Determine the (X, Y) coordinate at the center of the cell enclosing the given text.  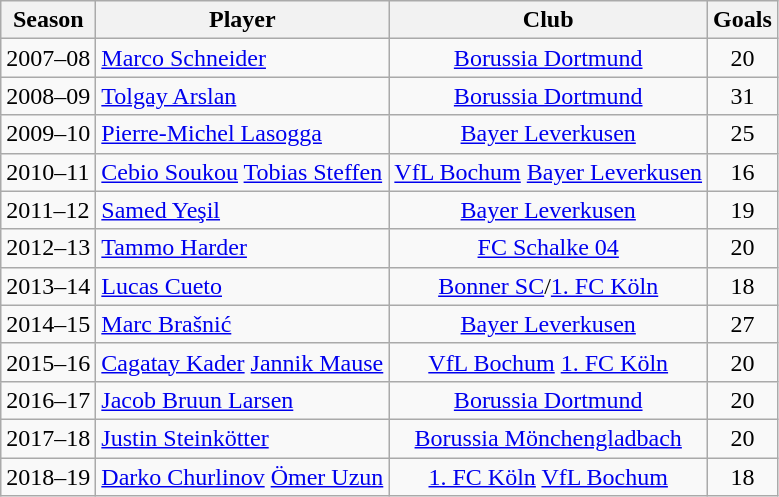
2009–10 (48, 134)
Tolgay Arslan (242, 96)
Darko Churlinov Ömer Uzun (242, 477)
Samed Yeşil (242, 210)
Lucas Cueto (242, 286)
Player (242, 20)
2008–09 (48, 96)
Marc Brašnić (242, 324)
Justin Steinkötter (242, 438)
1. FC Köln VfL Bochum (548, 477)
2015–16 (48, 362)
Marco Schneider (242, 58)
Goals (743, 20)
VfL Bochum Bayer Leverkusen (548, 172)
Tammo Harder (242, 248)
25 (743, 134)
2007–08 (48, 58)
19 (743, 210)
VfL Bochum 1. FC Köln (548, 362)
2016–17 (48, 400)
Borussia Mönchengladbach (548, 438)
Cagatay Kader Jannik Mause (242, 362)
Club (548, 20)
Bonner SC/1. FC Köln (548, 286)
2018–19 (48, 477)
FC Schalke 04 (548, 248)
27 (743, 324)
2010–11 (48, 172)
Season (48, 20)
Jacob Bruun Larsen (242, 400)
Cebio Soukou Tobias Steffen (242, 172)
31 (743, 96)
2011–12 (48, 210)
2012–13 (48, 248)
2014–15 (48, 324)
Pierre-Michel Lasogga (242, 134)
2013–14 (48, 286)
16 (743, 172)
2017–18 (48, 438)
